Return the [X, Y] coordinate for the center point of the cell that contains the specified text.  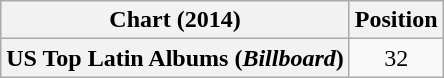
Position [396, 20]
Chart (2014) [176, 20]
US Top Latin Albums (Billboard) [176, 58]
32 [396, 58]
